Extract the [X, Y] coordinate from the center of the cell holding the provided text.  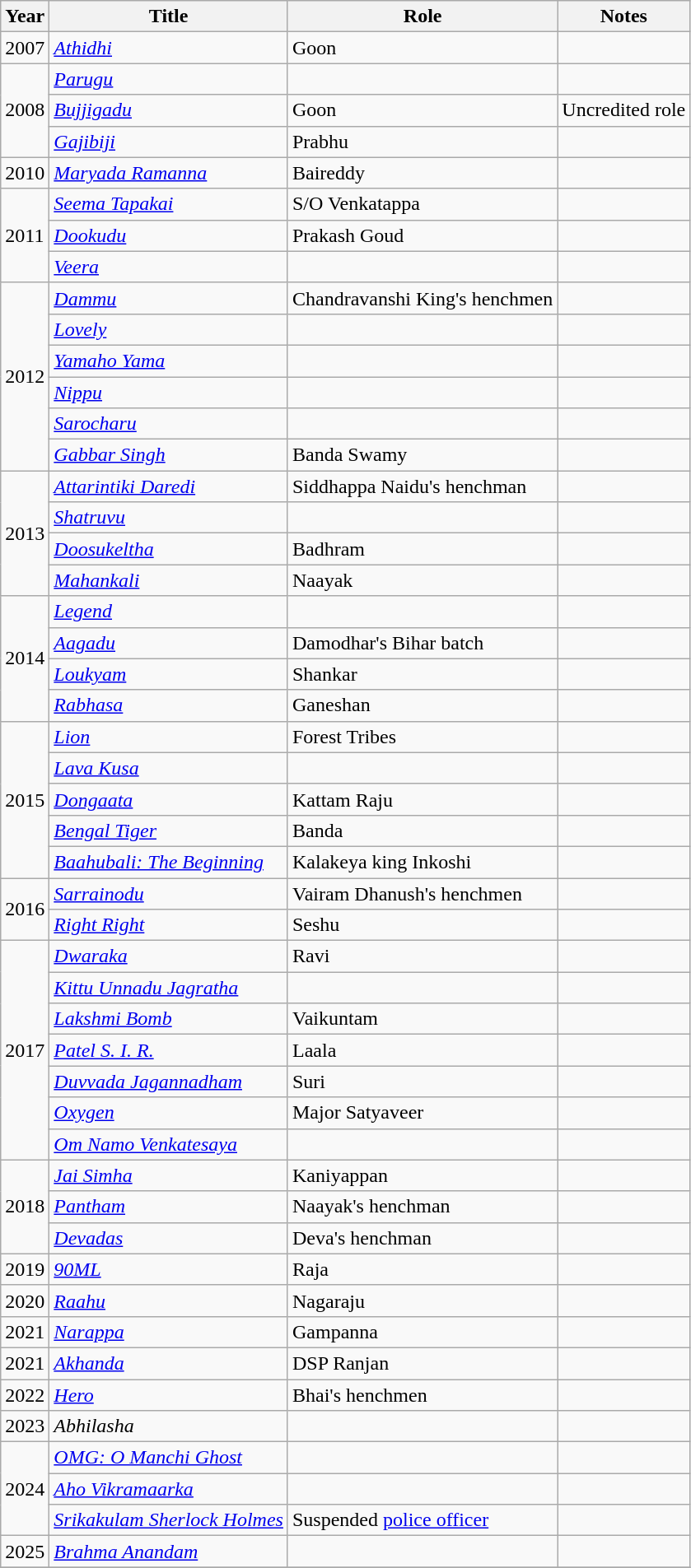
2020 [25, 1300]
Loukyam [169, 674]
Maryada Ramanna [169, 173]
Chandravanshi King's henchmen [422, 298]
Role [422, 16]
Narappa [169, 1332]
2017 [25, 1050]
Athidhi [169, 48]
Sarrainodu [169, 893]
2019 [25, 1269]
Nagaraju [422, 1300]
DSP Ranjan [422, 1363]
Aho Vikramaarka [169, 1489]
Vaikuntam [422, 1019]
Dongaata [169, 799]
Lovely [169, 329]
Naayak [422, 580]
Prakash Goud [422, 235]
Rabhasa [169, 705]
2018 [25, 1207]
Mahankali [169, 580]
Badhram [422, 549]
Nippu [169, 393]
S/O Venkatappa [422, 204]
Naayak's henchman [422, 1207]
Suri [422, 1082]
Jai Simha [169, 1175]
2007 [25, 48]
Kaniyappan [422, 1175]
Dwaraka [169, 956]
Raja [422, 1269]
Suspended police officer [422, 1520]
OMG: O Manchi Ghost [169, 1458]
Aagadu [169, 643]
Dookudu [169, 235]
Lava Kusa [169, 768]
2008 [25, 110]
Devadas [169, 1238]
2012 [25, 376]
2025 [25, 1552]
2024 [25, 1489]
Laala [422, 1050]
Shankar [422, 674]
Year [25, 16]
Ravi [422, 956]
Siddhappa Naidu's henchman [422, 486]
2022 [25, 1395]
Banda Swamy [422, 455]
Raahu [169, 1300]
Kalakeya king Inkoshi [422, 862]
90ML [169, 1269]
Om Namo Venkatesaya [169, 1144]
Bhai's henchmen [422, 1395]
Seema Tapakai [169, 204]
Lion [169, 737]
Bengal Tiger [169, 831]
Kattam Raju [422, 799]
Oxygen [169, 1113]
Vairam Dhanush's henchmen [422, 893]
Baahubali: The Beginning [169, 862]
Seshu [422, 925]
Notes [624, 16]
Dammu [169, 298]
Lakshmi Bomb [169, 1019]
Uncredited role [624, 110]
2023 [25, 1426]
2014 [25, 658]
Veera [169, 267]
Gabbar Singh [169, 455]
Legend [169, 612]
Deva's henchman [422, 1238]
Brahma Anandam [169, 1552]
Hero [169, 1395]
Title [169, 16]
Akhanda [169, 1363]
Major Satyaveer [422, 1113]
2010 [25, 173]
Yamaho Yama [169, 361]
Right Right [169, 925]
Shatruvu [169, 518]
Srikakulam Sherlock Holmes [169, 1520]
Duvvada Jagannadham [169, 1082]
Sarocharu [169, 424]
Abhilasha [169, 1426]
Parugu [169, 79]
2015 [25, 799]
Gajibiji [169, 142]
Patel S. I. R. [169, 1050]
Attarintiki Daredi [169, 486]
Ganeshan [422, 705]
Doosukeltha [169, 549]
2016 [25, 909]
Damodhar's Bihar batch [422, 643]
Baireddy [422, 173]
Prabhu [422, 142]
Forest Tribes [422, 737]
Bujjigadu [169, 110]
2013 [25, 533]
Kittu Unnadu Jagratha [169, 988]
Gampanna [422, 1332]
2011 [25, 235]
Banda [422, 831]
Pantham [169, 1207]
